Find where the given text appears and provide that cell's center as (X, Y) coordinate. 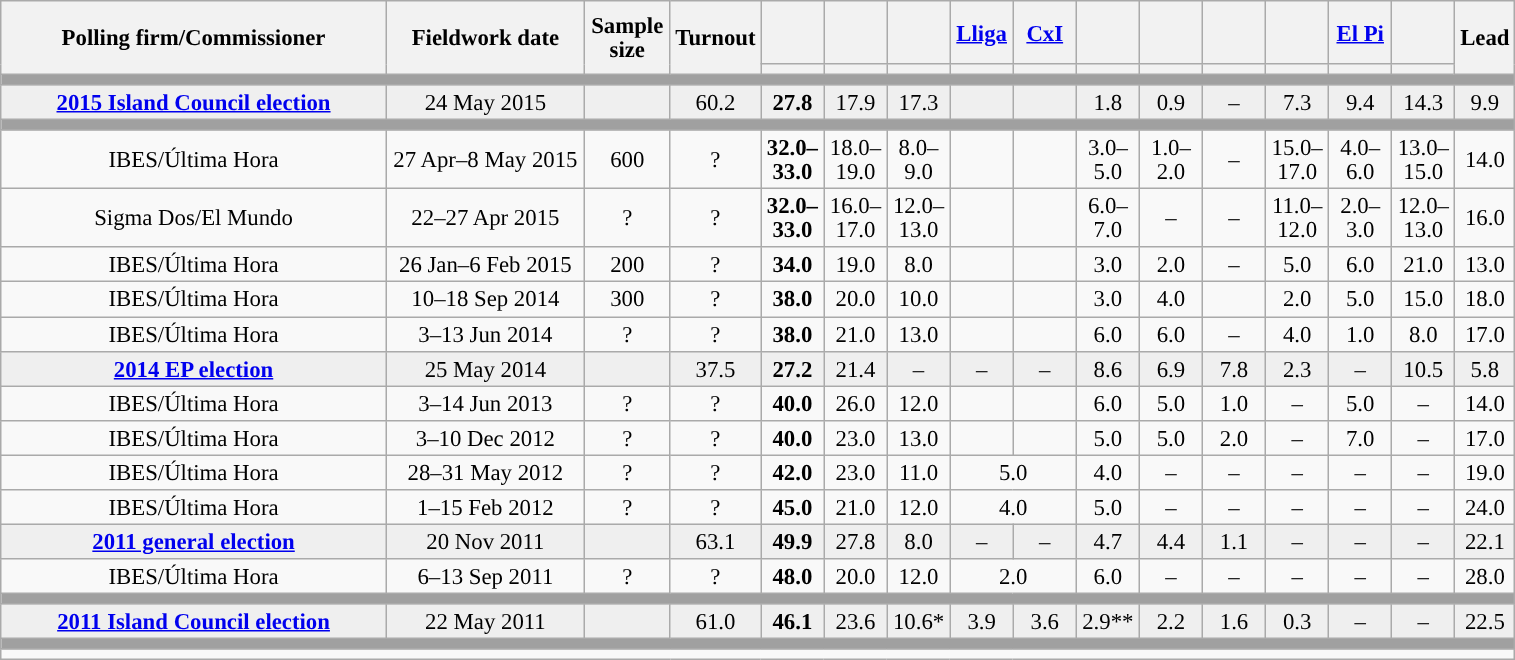
11.0 (918, 472)
25 May 2014 (485, 368)
3.9 (982, 622)
18.0–19.0 (856, 160)
1.0–2.0 (1170, 160)
8.6 (1108, 368)
27.2 (792, 368)
22–27 Apr 2015 (485, 218)
60.2 (716, 102)
Turnout (716, 38)
3.0–5.0 (1108, 160)
1.1 (1234, 542)
14.3 (1424, 102)
18.0 (1485, 300)
Lliga (982, 32)
27 Apr–8 May 2015 (485, 160)
37.5 (716, 368)
0.9 (1170, 102)
46.1 (792, 622)
16.0 (1485, 218)
4.0–6.0 (1360, 160)
17.9 (856, 102)
10.5 (1424, 368)
2.2 (1170, 622)
7.0 (1360, 438)
CxI (1044, 32)
23.6 (856, 622)
2.0–3.0 (1360, 218)
10–18 Sep 2014 (485, 300)
24 May 2015 (485, 102)
600 (627, 160)
16.0–17.0 (856, 218)
7.3 (1298, 102)
Lead (1485, 38)
28.0 (1485, 576)
0.3 (1298, 622)
10.6* (918, 622)
26 Jan–6 Feb 2015 (485, 266)
300 (627, 300)
5.8 (1485, 368)
22.1 (1485, 542)
9.9 (1485, 102)
49.9 (792, 542)
3–14 Jun 2013 (485, 404)
61.0 (716, 622)
17.3 (918, 102)
Sample size (627, 38)
22 May 2011 (485, 622)
48.0 (792, 576)
15.0–17.0 (1298, 160)
20 Nov 2011 (485, 542)
45.0 (792, 508)
2.3 (1298, 368)
El Pi (1360, 32)
13.0–15.0 (1424, 160)
4.7 (1108, 542)
2014 EP election (194, 368)
15.0 (1424, 300)
8.0–9.0 (918, 160)
42.0 (792, 472)
6–13 Sep 2011 (485, 576)
4.4 (1170, 542)
11.0–12.0 (1298, 218)
1.8 (1108, 102)
34.0 (792, 266)
28–31 May 2012 (485, 472)
Sigma Dos/El Mundo (194, 218)
6.0–7.0 (1108, 218)
2.9** (1108, 622)
6.9 (1170, 368)
3–13 Jun 2014 (485, 334)
2011 Island Council election (194, 622)
2015 Island Council election (194, 102)
7.8 (1234, 368)
63.1 (716, 542)
1.6 (1234, 622)
9.4 (1360, 102)
1–15 Feb 2012 (485, 508)
26.0 (856, 404)
21.4 (856, 368)
22.5 (1485, 622)
Fieldwork date (485, 38)
24.0 (1485, 508)
Polling firm/Commissioner (194, 38)
10.0 (918, 300)
2011 general election (194, 542)
200 (627, 266)
3.6 (1044, 622)
3–10 Dec 2012 (485, 438)
